Identify which cell holds the provided text, then report its [X, Y] central coordinate. 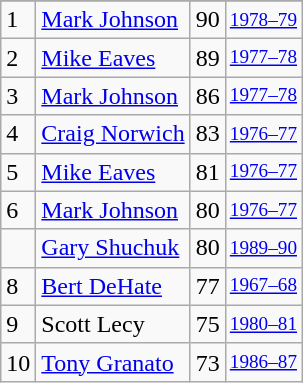
90 [208, 20]
Scott Lecy [113, 324]
4 [18, 134]
83 [208, 134]
10 [18, 362]
75 [208, 324]
77 [208, 286]
89 [208, 58]
1989–90 [263, 248]
1978–79 [263, 20]
1 [18, 20]
5 [18, 172]
Gary Shuchuk [113, 248]
86 [208, 96]
3 [18, 96]
1967–68 [263, 286]
1980–81 [263, 324]
Bert DeHate [113, 286]
1986–87 [263, 362]
73 [208, 362]
Tony Granato [113, 362]
9 [18, 324]
Craig Norwich [113, 134]
6 [18, 210]
2 [18, 58]
8 [18, 286]
81 [208, 172]
